Capture the cell that displays the provided text and extract its (X, Y) central coordinate. 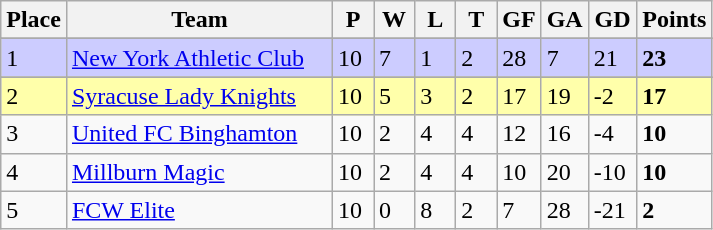
16 (564, 134)
20 (564, 172)
W (394, 20)
New York Athletic Club (199, 58)
P (354, 20)
GF (519, 20)
-10 (612, 172)
-21 (612, 210)
19 (564, 96)
GD (612, 20)
L (436, 20)
Points (674, 20)
21 (612, 58)
United FC Binghamton (199, 134)
-4 (612, 134)
0 (394, 210)
23 (674, 58)
-2 (612, 96)
Place (34, 20)
FCW Elite (199, 210)
GA (564, 20)
T (476, 20)
Team (199, 20)
12 (519, 134)
Syracuse Lady Knights (199, 96)
8 (436, 210)
Millburn Magic (199, 172)
